Detect which cell encompasses the target text, then output its [X, Y] center coordinate. 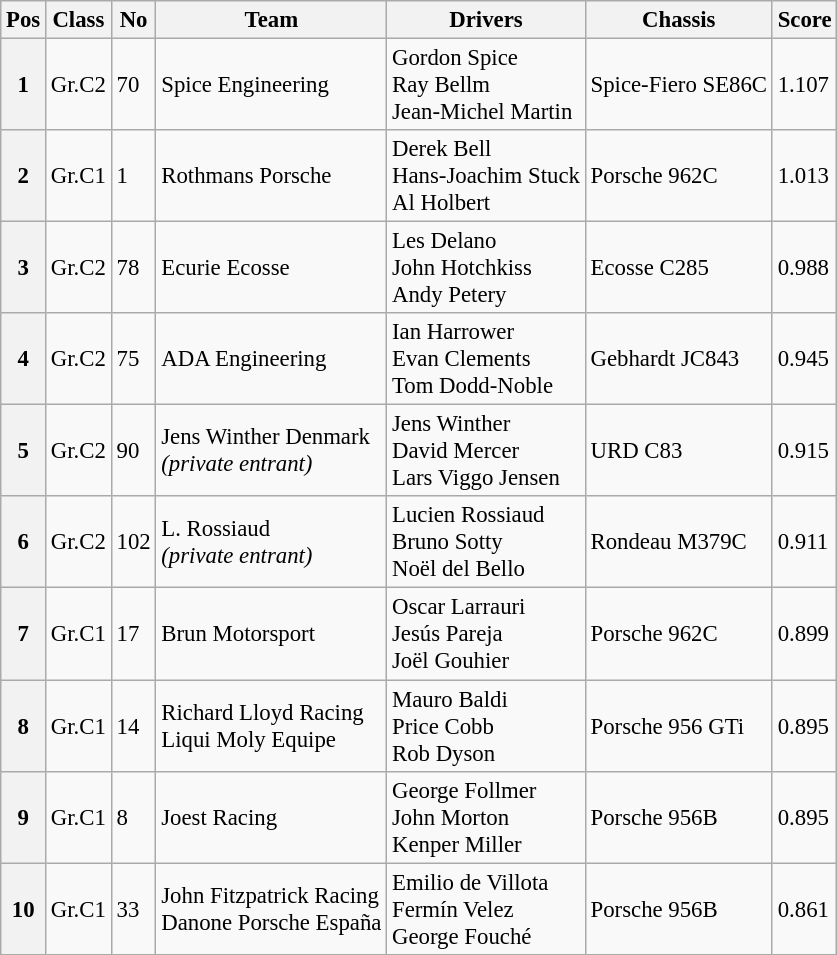
10 [24, 909]
Joest Racing [272, 817]
78 [134, 268]
5 [24, 451]
Score [804, 20]
Brun Motorsport [272, 634]
7 [24, 634]
Team [272, 20]
0.988 [804, 268]
Ian Harrower Evan Clements Tom Dodd-Noble [486, 359]
1.107 [804, 85]
1.013 [804, 176]
ADA Engineering [272, 359]
Chassis [678, 20]
3 [24, 268]
Gebhardt JC843 [678, 359]
0.861 [804, 909]
90 [134, 451]
0.911 [804, 542]
L. Rossiaud(private entrant) [272, 542]
Rothmans Porsche [272, 176]
2 [24, 176]
33 [134, 909]
Ecosse C285 [678, 268]
Lucien Rossiaud Bruno Sotty Noël del Bello [486, 542]
4 [24, 359]
Spice-Fiero SE86C [678, 85]
Ecurie Ecosse [272, 268]
URD C83 [678, 451]
Pos [24, 20]
Spice Engineering [272, 85]
Emilio de Villota Fermín Velez George Fouché [486, 909]
John Fitzpatrick Racing Danone Porsche España [272, 909]
0.899 [804, 634]
George Follmer John Morton Kenper Miller [486, 817]
Oscar Larrauri Jesús Pareja Joël Gouhier [486, 634]
70 [134, 85]
Drivers [486, 20]
102 [134, 542]
14 [134, 726]
17 [134, 634]
Porsche 956 GTi [678, 726]
Derek Bell Hans-Joachim Stuck Al Holbert [486, 176]
Mauro Baldi Price Cobb Rob Dyson [486, 726]
0.945 [804, 359]
9 [24, 817]
Rondeau M379C [678, 542]
Les Delano John Hotchkiss Andy Petery [486, 268]
Jens Winther Denmark(private entrant) [272, 451]
Richard Lloyd Racing Liqui Moly Equipe [272, 726]
Gordon Spice Ray Bellm Jean-Michel Martin [486, 85]
0.915 [804, 451]
6 [24, 542]
No [134, 20]
Class [79, 20]
75 [134, 359]
Jens Winther David Mercer Lars Viggo Jensen [486, 451]
